Return the (x, y) coordinate for the center point of the cell that contains the specified text.  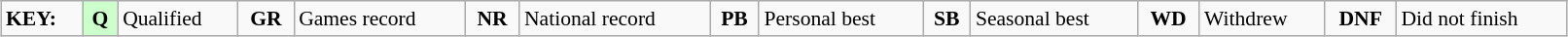
Q (100, 18)
Seasonal best (1054, 18)
Games record (379, 18)
Withdrew (1263, 18)
Personal best (840, 18)
KEY: (42, 18)
PB (735, 18)
NR (492, 18)
Qualified (178, 18)
WD (1168, 18)
SB (947, 18)
Did not finish (1481, 18)
DNF (1361, 18)
National record (615, 18)
GR (267, 18)
